Output the [x, y] coordinate of the center of the cell containing the given text.  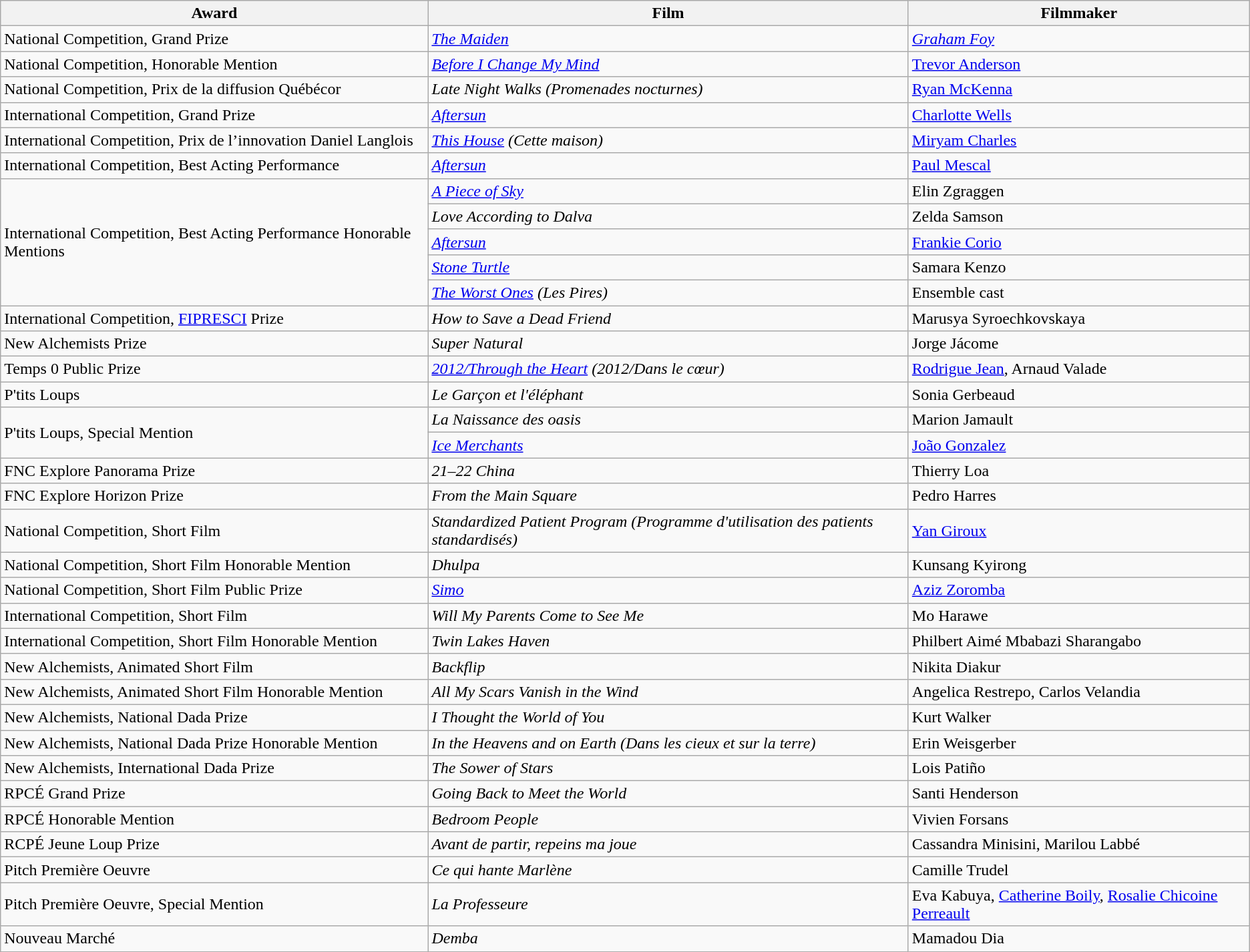
How to Save a Dead Friend [668, 318]
Marion Jamault [1079, 420]
João Gonzalez [1079, 445]
Love According to Dalva [668, 216]
Sonia Gerbeaud [1079, 395]
La Professeure [668, 904]
Lois Patiño [1079, 768]
Late Night Walks (Promenades nocturnes) [668, 89]
Angelica Restrepo, Carlos Velandia [1079, 692]
National Competition, Prix de la diffusion Québécor [214, 89]
Thierry Loa [1079, 471]
Nouveau Marché [214, 939]
National Competition, Short Film Public Prize [214, 590]
Graham Foy [1079, 39]
Twin Lakes Haven [668, 641]
Philbert Aimé Mbabazi Sharangabo [1079, 641]
Cassandra Minisini, Marilou Labbé [1079, 845]
International Competition, Short Film [214, 616]
Le Garçon et l'éléphant [668, 395]
Standardized Patient Program (Programme d'utilisation des patients standardisés) [668, 530]
Marusya Syroechkovskaya [1079, 318]
The Worst Ones (Les Pires) [668, 292]
The Sower of Stars [668, 768]
Award [214, 13]
Avant de partir, repeins ma joue [668, 845]
New Alchemists, International Dada Prize [214, 768]
New Alchemists, Animated Short Film Honorable Mention [214, 692]
Eva Kabuya, Catherine Boily, Rosalie Chicoine Perreault [1079, 904]
Aziz Zoromba [1079, 590]
This House (Cette maison) [668, 140]
P'tits Loups, Special Mention [214, 433]
Erin Weisgerber [1079, 743]
Trevor Anderson [1079, 64]
Frankie Corio [1079, 242]
New Alchemists, National Dada Prize Honorable Mention [214, 743]
International Competition, FIPRESCI Prize [214, 318]
National Competition, Short Film Honorable Mention [214, 565]
Filmmaker [1079, 13]
Camille Trudel [1079, 870]
La Naissance des oasis [668, 420]
Vivien Forsans [1079, 819]
National Competition, Grand Prize [214, 39]
New Alchemists, Animated Short Film [214, 666]
From the Main Square [668, 496]
I Thought the World of You [668, 717]
Ice Merchants [668, 445]
21–22 China [668, 471]
New Alchemists Prize [214, 344]
Pitch Première Oeuvre, Special Mention [214, 904]
Santi Henderson [1079, 794]
Dhulpa [668, 565]
Charlotte Wells [1079, 115]
New Alchemists, National Dada Prize [214, 717]
Jorge Jácome [1079, 344]
Paul Mescal [1079, 166]
International Competition, Grand Prize [214, 115]
Backflip [668, 666]
International Competition, Short Film Honorable Mention [214, 641]
Simo [668, 590]
FNC Explore Horizon Prize [214, 496]
All My Scars Vanish in the Wind [668, 692]
RCPÉ Jeune Loup Prize [214, 845]
Kurt Walker [1079, 717]
Elin Zgraggen [1079, 191]
Bedroom People [668, 819]
Miryam Charles [1079, 140]
Film [668, 13]
International Competition, Best Acting Performance Honorable Mentions [214, 242]
Pitch Première Oeuvre [214, 870]
Demba [668, 939]
2012/Through the Heart (2012/Dans le cœur) [668, 369]
A Piece of Sky [668, 191]
RPCÉ Honorable Mention [214, 819]
Mo Harawe [1079, 616]
International Competition, Best Acting Performance [214, 166]
Ensemble cast [1079, 292]
Will My Parents Come to See Me [668, 616]
Nikita Diakur [1079, 666]
Kunsang Kyirong [1079, 565]
Pedro Harres [1079, 496]
National Competition, Short Film [214, 530]
Mamadou Dia [1079, 939]
RPCÉ Grand Prize [214, 794]
In the Heavens and on Earth (Dans les cieux et sur la terre) [668, 743]
Stone Turtle [668, 267]
National Competition, Honorable Mention [214, 64]
Super Natural [668, 344]
Ce qui hante Marlène [668, 870]
International Competition, Prix de l’innovation Daniel Langlois [214, 140]
FNC Explore Panorama Prize [214, 471]
Yan Giroux [1079, 530]
Before I Change My Mind [668, 64]
The Maiden [668, 39]
Zelda Samson [1079, 216]
Samara Kenzo [1079, 267]
Ryan McKenna [1079, 89]
Temps 0 Public Prize [214, 369]
Going Back to Meet the World [668, 794]
P'tits Loups [214, 395]
Rodrigue Jean, Arnaud Valade [1079, 369]
